Find where the given text appears and provide that cell's center as (x, y) coordinate. 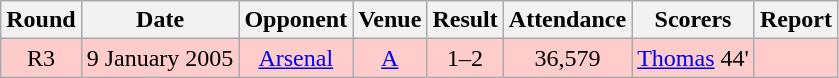
Scorers (694, 20)
Venue (390, 20)
Report (796, 20)
Round (41, 20)
36,579 (567, 58)
Result (465, 20)
Arsenal (296, 58)
Opponent (296, 20)
A (390, 58)
9 January 2005 (160, 58)
Attendance (567, 20)
Date (160, 20)
1–2 (465, 58)
Thomas 44' (694, 58)
R3 (41, 58)
